Detect which cell encompasses the target text, then output its (X, Y) center coordinate. 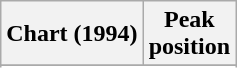
Chart (1994) (72, 34)
Peakposition (189, 34)
